Identify which cell holds the provided text, then report its (X, Y) central coordinate. 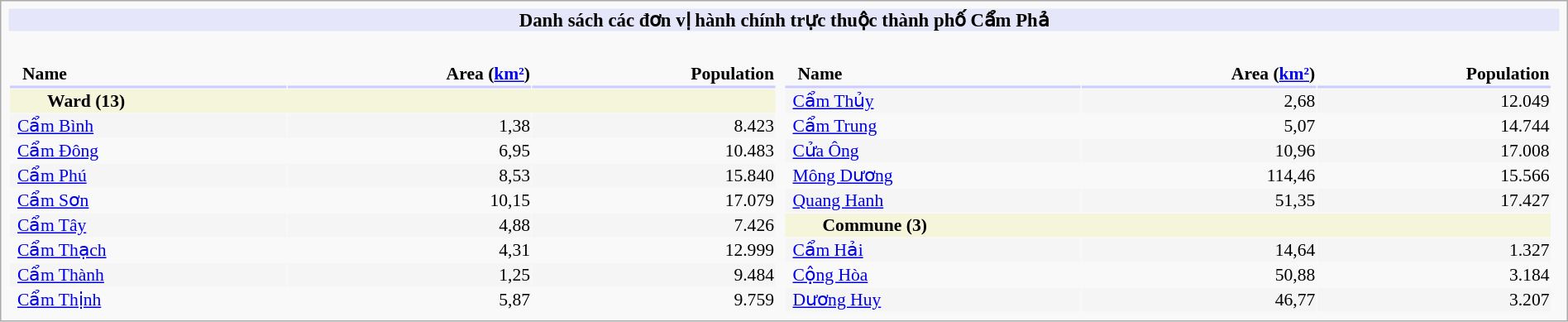
8.423 (653, 126)
2,68 (1199, 101)
Cẩm Đông (148, 151)
Cẩm Tây (148, 225)
Dương Huy (933, 300)
17.427 (1434, 200)
12.999 (653, 250)
Cẩm Thạch (148, 250)
7.426 (653, 225)
14,64 (1199, 250)
Quang Hanh (933, 200)
Cộng Hòa (933, 275)
9.484 (653, 275)
5,87 (409, 300)
5,07 (1199, 126)
Cẩm Trung (933, 126)
Cẩm Thủy (933, 101)
4,88 (409, 225)
Danh sách các đơn vị hành chính trực thuộc thành phố Cẩm Phả (784, 20)
4,31 (409, 250)
3.207 (1434, 300)
Cẩm Thịnh (148, 300)
1,25 (409, 275)
10,15 (409, 200)
Cửa Ông (933, 151)
10,96 (1199, 151)
114,46 (1199, 175)
1,38 (409, 126)
3.184 (1434, 275)
Commune (3) (1169, 225)
9.759 (653, 300)
10.483 (653, 151)
Mông Dương (933, 175)
15.566 (1434, 175)
Cẩm Thành (148, 275)
12.049 (1434, 101)
Cẩm Phú (148, 175)
51,35 (1199, 200)
Cẩm Hải (933, 250)
8,53 (409, 175)
1.327 (1434, 250)
6,95 (409, 151)
Ward (13) (393, 101)
15.840 (653, 175)
Cẩm Bình (148, 126)
14.744 (1434, 126)
50,88 (1199, 275)
46,77 (1199, 300)
17.008 (1434, 151)
Cẩm Sơn (148, 200)
17.079 (653, 200)
